Return (x, y) of the center of cell containing provided text 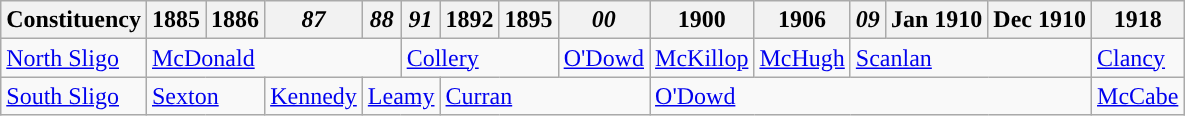
McDonald (274, 58)
Curran (545, 96)
McCabe (1138, 96)
1886 (236, 20)
Scanlan (970, 58)
1895 (528, 20)
1918 (1138, 20)
Collery (480, 58)
88 (382, 20)
91 (420, 20)
09 (868, 20)
McKillop (702, 58)
87 (314, 20)
1892 (470, 20)
1906 (802, 20)
South Sligo (74, 96)
Kennedy (314, 96)
1885 (176, 20)
Dec 1910 (1040, 20)
Sexton (205, 96)
Jan 1910 (936, 20)
Leamy (401, 96)
Constituency (74, 20)
McHugh (802, 58)
00 (604, 20)
1900 (702, 20)
Clancy (1138, 58)
North Sligo (74, 58)
